From the cell containing the given text, extract its center point as [X, Y] coordinate. 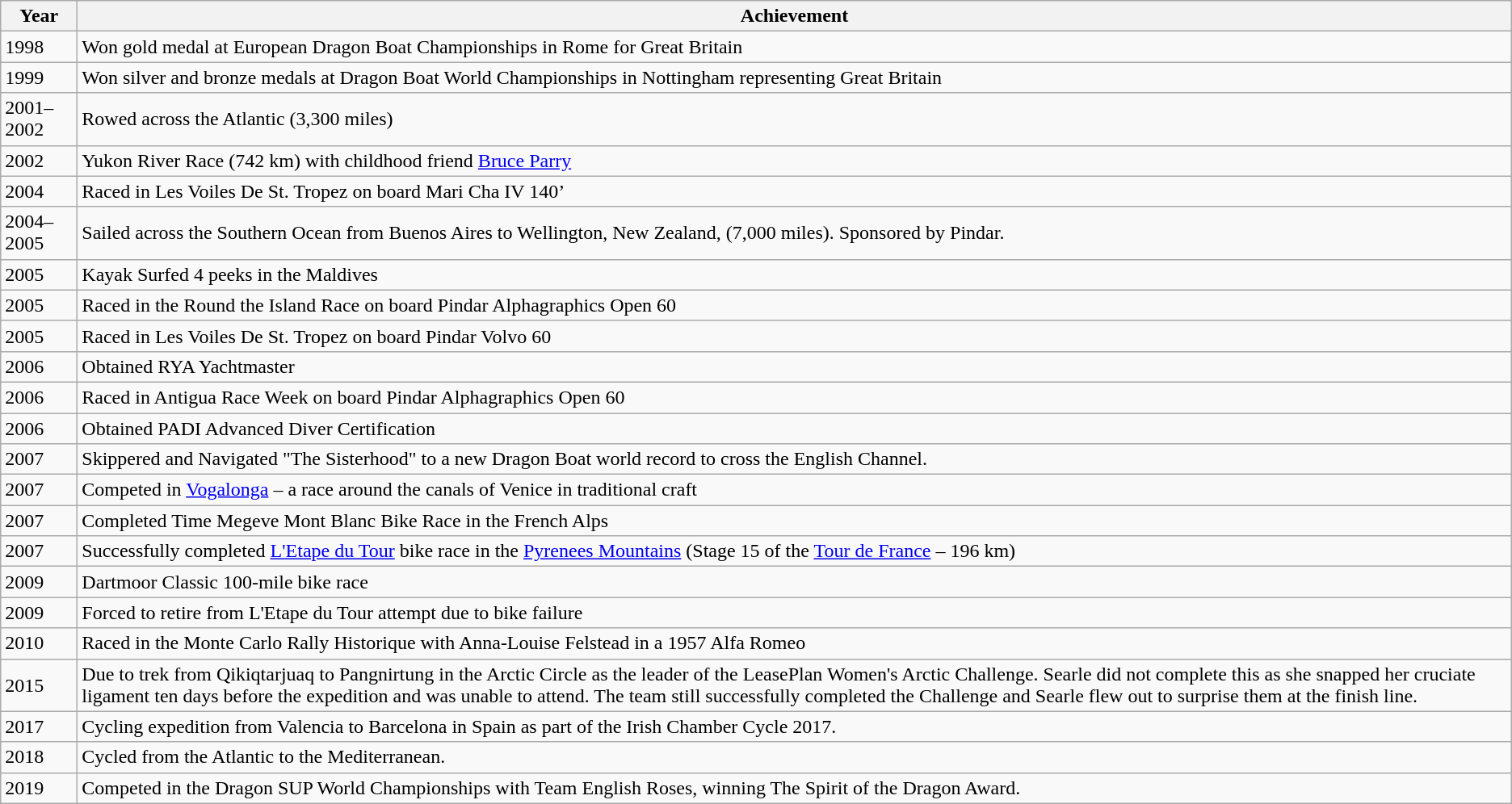
Yukon River Race (742 km) with childhood friend Bruce Parry [795, 161]
Kayak Surfed 4 peeks in the Maldives [795, 274]
Raced in the Round the Island Race on board Pindar Alphagraphics Open 60 [795, 305]
Cycled from the Atlantic to the Mediterranean. [795, 757]
2004 [39, 191]
2010 [39, 643]
2017 [39, 727]
1998 [39, 47]
Raced in Les Voiles De St. Tropez on board Mari Cha IV 140’ [795, 191]
2015 [39, 685]
2018 [39, 757]
Year [39, 16]
Competed in Vogalonga – a race around the canals of Venice in traditional craft [795, 490]
2019 [39, 788]
Obtained RYA Yachtmaster [795, 366]
Won silver and bronze medals at Dragon Boat World Championships in Nottingham representing Great Britain [795, 77]
Skippered and Navigated "The Sisterhood" to a new Dragon Boat world record to cross the English Channel. [795, 459]
Cycling expedition from Valencia to Barcelona in Spain as part of the Irish Chamber Cycle 2017. [795, 727]
Raced in Antigua Race Week on board Pindar Alphagraphics Open 60 [795, 397]
2002 [39, 161]
Dartmoor Classic 100-mile bike race [795, 582]
Completed Time Megeve Mont Blanc Bike Race in the French Alps [795, 521]
Successfully completed L'Etape du Tour bike race in the Pyrenees Mountains (Stage 15 of the Tour de France – 196 km) [795, 551]
Rowed across the Atlantic (3,300 miles) [795, 119]
Sailed across the Southern Ocean from Buenos Aires to Wellington, New Zealand, (7,000 miles). Sponsored by Pindar. [795, 232]
Competed in the Dragon SUP World Championships with Team English Roses, winning The Spirit of the Dragon Award. [795, 788]
2004–2005 [39, 232]
Forced to retire from L'Etape du Tour attempt due to bike failure [795, 613]
Raced in Les Voiles De St. Tropez on board Pindar Volvo 60 [795, 336]
1999 [39, 77]
Won gold medal at European Dragon Boat Championships in Rome for Great Britain [795, 47]
Obtained PADI Advanced Diver Certification [795, 429]
Achievement [795, 16]
2001–2002 [39, 119]
Raced in the Monte Carlo Rally Historique with Anna-Louise Felstead in a 1957 Alfa Romeo [795, 643]
